Detect which cell encompasses the target text, then output its (X, Y) center coordinate. 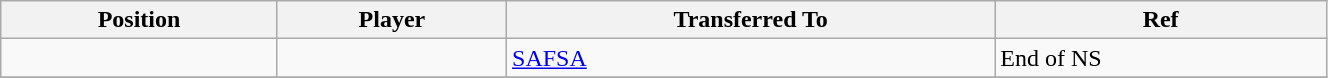
Transferred To (751, 20)
End of NS (1161, 58)
SAFSA (751, 58)
Player (392, 20)
Ref (1161, 20)
Position (140, 20)
